Provide the (x, y) coordinate of the cell's center where the given text is located.  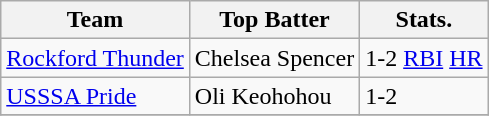
1-2 (424, 96)
Top Batter (274, 20)
Chelsea Spencer (274, 58)
Oli Keohohou (274, 96)
Rockford Thunder (96, 58)
Team (96, 20)
Stats. (424, 20)
1-2 RBI HR (424, 58)
USSSA Pride (96, 96)
